Return [X, Y] of the center of cell containing provided text 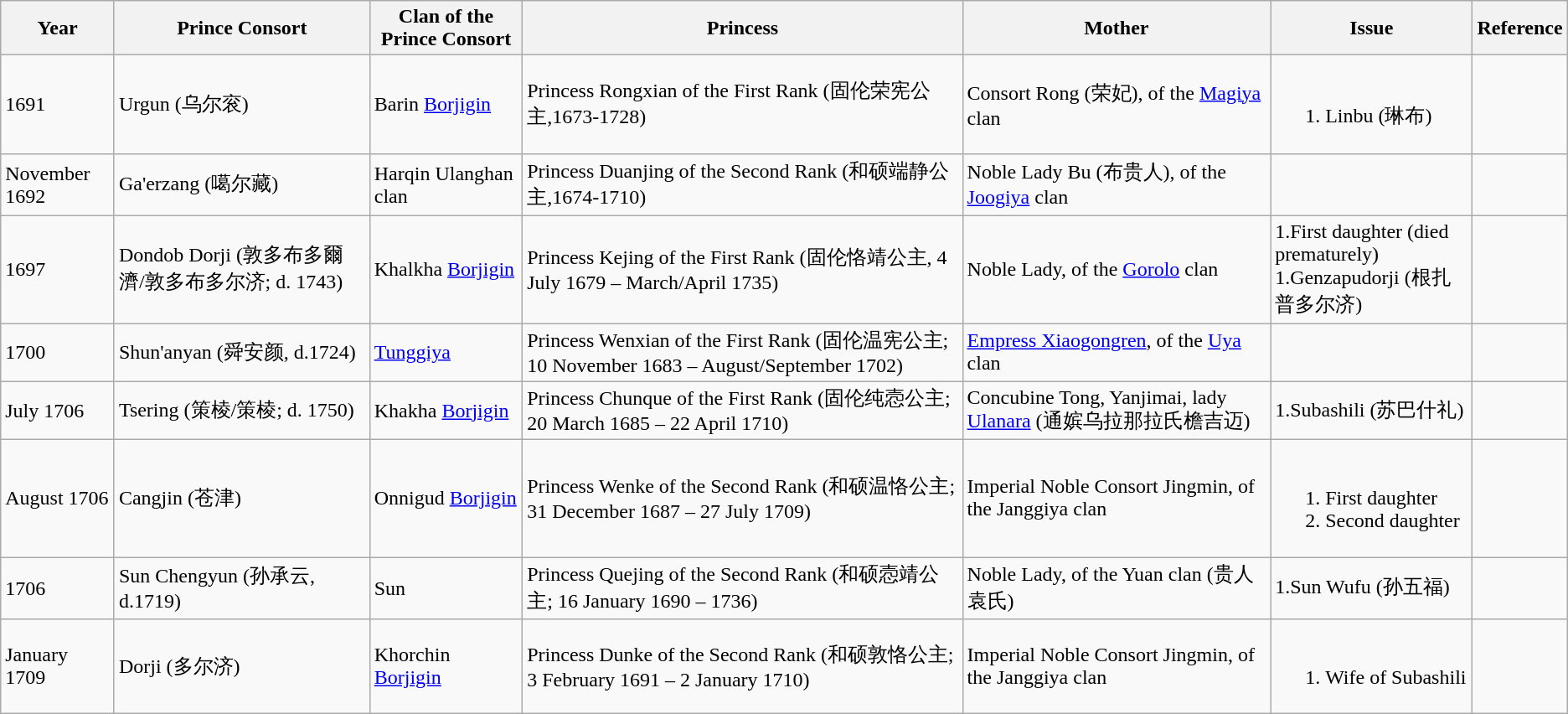
Sun [446, 588]
Khalkha Borjigin [446, 269]
1697 [58, 269]
Princess Rongxian of the First Rank (固伦荣宪公主,1673-1728) [742, 105]
November 1692 [58, 184]
January 1709 [58, 667]
1.Sun Wufu (孙五福) [1372, 588]
Princess Wenxian of the First Rank (固伦温宪公主; 10 November 1683 – August/September 1702) [742, 353]
Dondob Dorji (敦多布多爾濟/敦多布多尔济; d. 1743) [241, 269]
Barin Borjigin [446, 105]
Issue [1372, 28]
Linbu (琳布) [1372, 105]
Harqin Ulanghan clan [446, 184]
First daughterSecond daughter [1372, 499]
Ga'erzang (噶尔藏) [241, 184]
Empress Xiaogongren, of the Uya clan [1117, 353]
Concubine Tong, Yanjimai, lady Ulanara (通嫔乌拉那拉氏檐吉迈) [1117, 411]
Tunggiya [446, 353]
Princess Kejing of the First Rank (固伦恪靖公主, 4 July 1679 – March/April 1735) [742, 269]
Princess Quejing of the Second Rank (和硕悫靖公主; 16 January 1690 – 1736) [742, 588]
Mother [1117, 28]
July 1706 [58, 411]
Princess [742, 28]
1.Subashili (苏巴什礼) [1372, 411]
Prince Consort [241, 28]
Reference [1519, 28]
Princess Duanjing of the Second Rank (和硕端静公主,1674-1710) [742, 184]
August 1706 [58, 499]
Clan of the Prince Consort [446, 28]
Wife of Subashili [1372, 667]
Noble Lady, of the Gorolo clan [1117, 269]
Sun Chengyun (孙承云, d.1719) [241, 588]
Noble Lady Bu (布贵人), of the Joogiya clan [1117, 184]
Princess Dunke of the Second Rank (和硕敦恪公主; 3 February 1691 – 2 January 1710) [742, 667]
Onnigud Borjigin [446, 499]
Urgun (乌尔衮) [241, 105]
1706 [58, 588]
Princess Chunque of the First Rank (固伦纯悫公主; 20 March 1685 – 22 April 1710) [742, 411]
1691 [58, 105]
Shun'anyan (舜安颜, d.1724) [241, 353]
1700 [58, 353]
1.First daughter (died prematurely)1.Genzapudorji (根扎普多尔济) [1372, 269]
Khakha Borjigin [446, 411]
Dorji (多尔济) [241, 667]
Princess Wenke of the Second Rank (和硕温恪公主; 31 December 1687 – 27 July 1709) [742, 499]
Cangjin (苍津) [241, 499]
Noble Lady, of the Yuan clan (贵人袁氏) [1117, 588]
Consort Rong (荣妃), of the Magiya clan [1117, 105]
Year [58, 28]
Khorchin Borjigin [446, 667]
Tsering (策棱/策棱; d. 1750) [241, 411]
